Output the [x, y] coordinate of the center of the cell containing the given text.  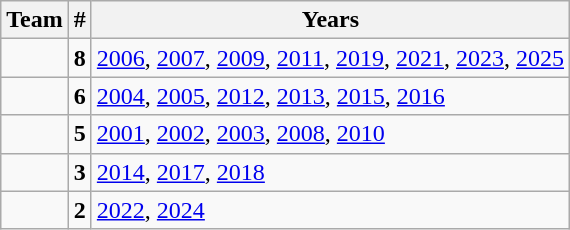
# [80, 20]
3 [80, 172]
2006, 2007, 2009, 2011, 2019, 2021, 2023, 2025 [330, 58]
2004, 2005, 2012, 2013, 2015, 2016 [330, 96]
2014, 2017, 2018 [330, 172]
Years [330, 20]
2022, 2024 [330, 210]
Team [35, 20]
2 [80, 210]
5 [80, 134]
6 [80, 96]
8 [80, 58]
2001, 2002, 2003, 2008, 2010 [330, 134]
